Locate the cell with the specified text and output its [x, y] center coordinate. 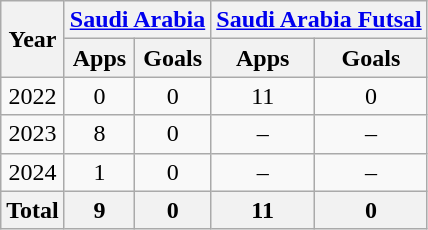
Saudi Arabia Futsal [319, 20]
Year [33, 39]
9 [99, 210]
Total [33, 210]
2022 [33, 96]
2024 [33, 172]
Saudi Arabia [137, 20]
2023 [33, 134]
1 [99, 172]
8 [99, 134]
